Return [x, y] of the center of cell containing provided text 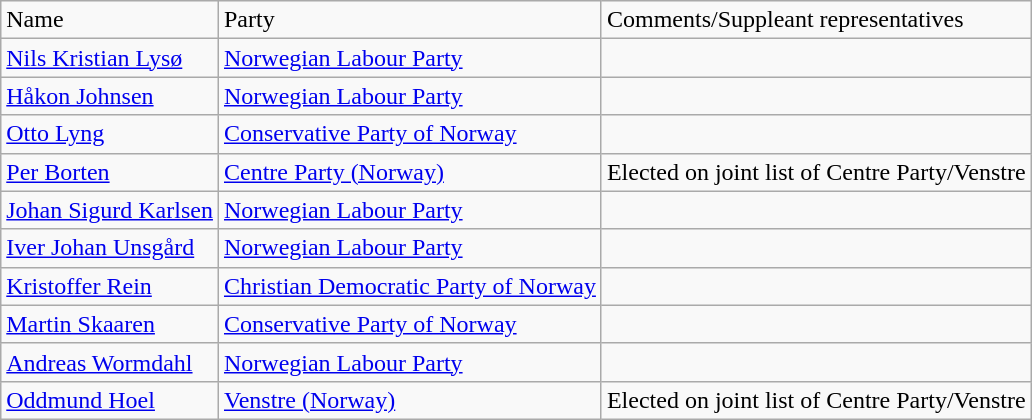
Venstre (Norway) [410, 400]
Name [110, 20]
Comments/Suppleant representatives [816, 20]
Christian Democratic Party of Norway [410, 286]
Otto Lyng [110, 134]
Centre Party (Norway) [410, 172]
Party [410, 20]
Andreas Wormdahl [110, 362]
Johan Sigurd Karlsen [110, 210]
Oddmund Hoel [110, 400]
Martin Skaaren [110, 324]
Iver Johan Unsgård [110, 248]
Kristoffer Rein [110, 286]
Per Borten [110, 172]
Nils Kristian Lysø [110, 58]
Håkon Johnsen [110, 96]
